Determine the [x, y] coordinate at the center of the cell enclosing the given text.  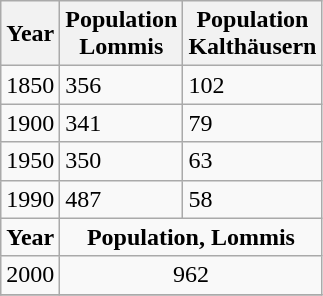
487 [122, 199]
58 [252, 199]
Population, Lommis [191, 237]
2000 [30, 275]
1900 [30, 123]
1990 [30, 199]
79 [252, 123]
350 [122, 161]
1850 [30, 85]
63 [252, 161]
Population Lommis [122, 34]
962 [191, 275]
356 [122, 85]
102 [252, 85]
Population Kalthäusern [252, 34]
1950 [30, 161]
341 [122, 123]
